For the text-containing cell, return its midpoint in (X, Y) coordinate format. 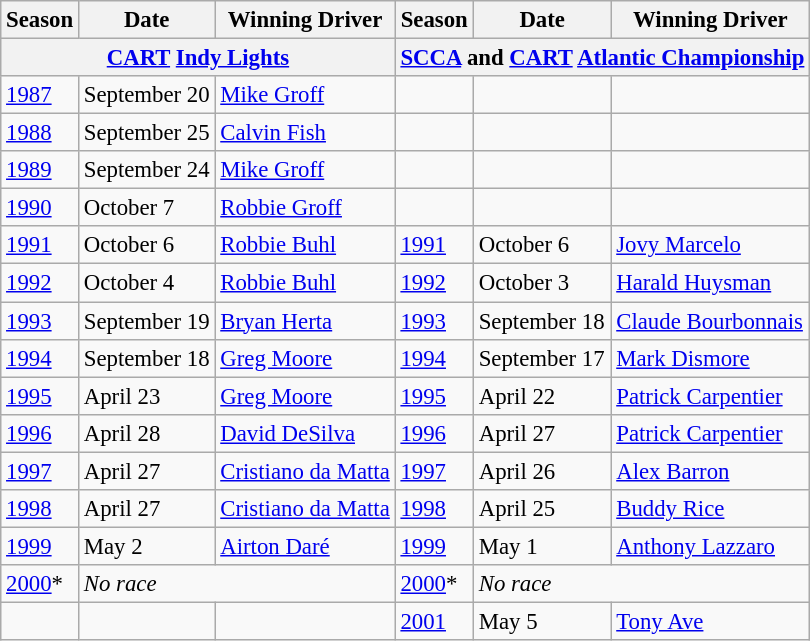
April 26 (542, 471)
April 25 (542, 509)
Calvin Fish (305, 133)
May 1 (542, 546)
April 28 (146, 433)
Harald Huysman (710, 283)
Claude Bourbonnais (710, 321)
2001 (434, 621)
Tony Ave (710, 621)
September 19 (146, 321)
Bryan Herta (305, 321)
September 25 (146, 133)
Jovy Marcelo (710, 245)
April 22 (542, 396)
1989 (40, 170)
September 17 (542, 358)
1990 (40, 208)
Anthony Lazzaro (710, 546)
Buddy Rice (710, 509)
CART Indy Lights (198, 58)
SCCA and CART Atlantic Championship (602, 58)
Alex Barron (710, 471)
Mark Dismore (710, 358)
October 3 (542, 283)
Robbie Groff (305, 208)
October 4 (146, 283)
September 20 (146, 95)
April 23 (146, 396)
David DeSilva (305, 433)
September 24 (146, 170)
1988 (40, 133)
May 2 (146, 546)
Airton Daré (305, 546)
October 7 (146, 208)
1987 (40, 95)
May 5 (542, 621)
